Scan for the cell matching the given text and deliver its [x, y] coordinate at center. 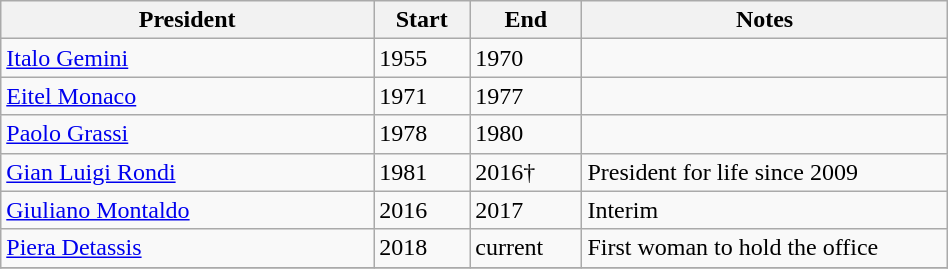
Giuliano Montaldo [188, 210]
2018 [422, 248]
current [526, 248]
Paolo Grassi [188, 134]
First woman to hold the office [764, 248]
2016† [526, 172]
President for life since 2009 [764, 172]
1980 [526, 134]
1977 [526, 96]
1971 [422, 96]
2016 [422, 210]
1955 [422, 58]
Interim [764, 210]
Piera Detassis [188, 248]
Gian Luigi Rondi [188, 172]
End [526, 20]
Eitel Monaco [188, 96]
Notes [764, 20]
1970 [526, 58]
1981 [422, 172]
Start [422, 20]
Italo Gemini [188, 58]
President [188, 20]
1978 [422, 134]
2017 [526, 210]
